Output the [X, Y] coordinate of the center of the cell containing the given text.  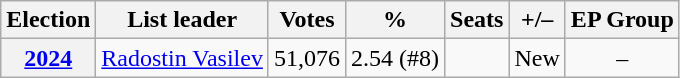
Seats [477, 20]
% [394, 20]
2024 [48, 58]
Election [48, 20]
– [622, 58]
2.54 (#8) [394, 58]
List leader [182, 20]
Radostin Vasilev [182, 58]
EP Group [622, 20]
Votes [306, 20]
51,076 [306, 58]
New [537, 58]
+/– [537, 20]
